Capture the cell that displays the provided text and extract its [x, y] central coordinate. 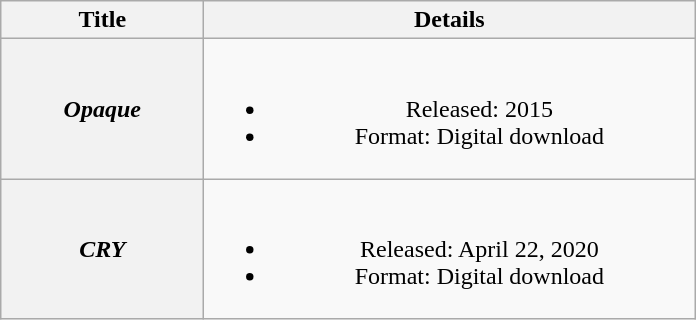
Released: April 22, 2020Format: Digital download [450, 249]
Title [102, 20]
Details [450, 20]
CRY [102, 249]
Opaque [102, 109]
Released: 2015Format: Digital download [450, 109]
